Find where the given text appears and provide that cell's center as (X, Y) coordinate. 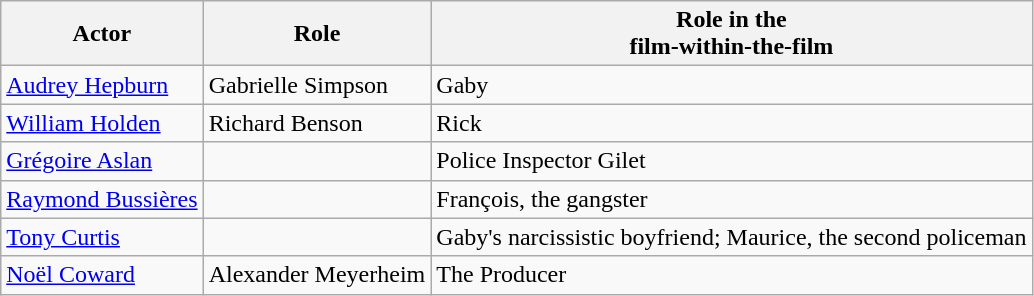
Gaby (732, 85)
Tony Curtis (102, 237)
Raymond Bussières (102, 199)
The Producer (732, 275)
Gabrielle Simpson (317, 85)
Grégoire Aslan (102, 161)
Role in thefilm-within-the-film (732, 34)
Police Inspector Gilet (732, 161)
François, the gangster (732, 199)
Alexander Meyerheim (317, 275)
William Holden (102, 123)
Rick (732, 123)
Richard Benson (317, 123)
Audrey Hepburn (102, 85)
Noël Coward (102, 275)
Gaby's narcissistic boyfriend; Maurice, the second policeman (732, 237)
Actor (102, 34)
Role (317, 34)
